Locate the cell with the specified text and output its (x, y) center coordinate. 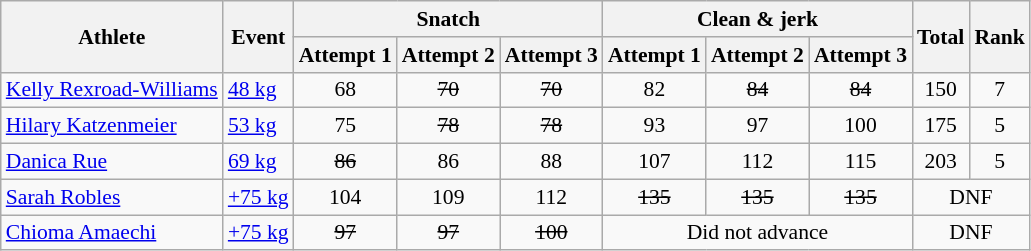
Chioma Amaechi (112, 233)
Danica Rue (112, 162)
68 (346, 90)
115 (860, 162)
69 kg (258, 162)
Total (940, 36)
150 (940, 90)
75 (346, 126)
175 (940, 126)
93 (654, 126)
203 (940, 162)
7 (1000, 90)
Kelly Rexroad-Williams (112, 90)
104 (346, 197)
Sarah Robles (112, 197)
Hilary Katzenmeier (112, 126)
Athlete (112, 36)
Did not advance (758, 233)
109 (448, 197)
Clean & jerk (758, 19)
Rank (1000, 36)
Snatch (448, 19)
82 (654, 90)
53 kg (258, 126)
88 (552, 162)
Event (258, 36)
48 kg (258, 90)
107 (654, 162)
